Output the [X, Y] coordinate of the center of the cell containing the given text.  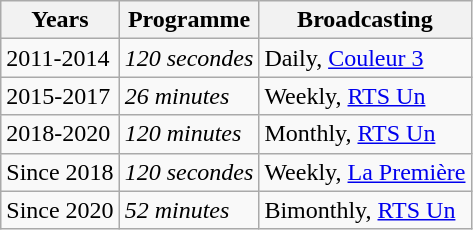
26 minutes [189, 96]
2015-2017 [60, 96]
Weekly, La Première [365, 172]
2018-2020 [60, 134]
Monthly, RTS Un [365, 134]
Broadcasting [365, 20]
Bimonthly, RTS Un [365, 210]
Programme [189, 20]
Daily, Couleur 3 [365, 58]
Years [60, 20]
Since 2018 [60, 172]
Since 2020 [60, 210]
Weekly, RTS Un [365, 96]
52 minutes [189, 210]
2011-2014 [60, 58]
120 minutes [189, 134]
